Detect which cell encompasses the target text, then output its (X, Y) center coordinate. 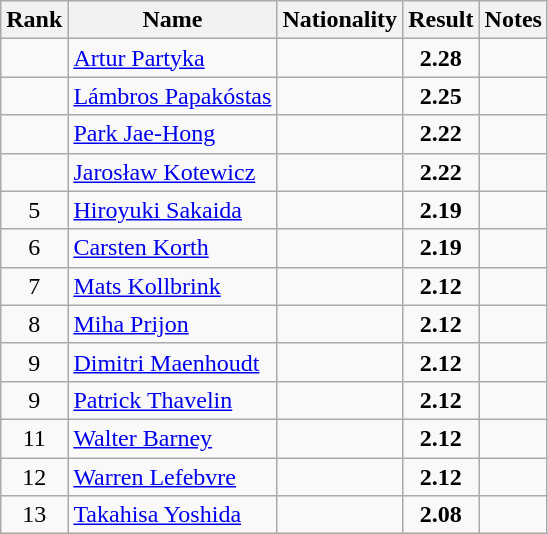
Park Jae-Hong (172, 134)
Warren Lefebvre (172, 477)
Result (441, 20)
Miha Prijon (172, 324)
12 (34, 477)
Mats Kollbrink (172, 286)
Jarosław Kotewicz (172, 172)
8 (34, 324)
Lámbros Papakóstas (172, 96)
Carsten Korth (172, 248)
Patrick Thavelin (172, 400)
Notes (513, 20)
Name (172, 20)
Artur Partyka (172, 58)
Nationality (340, 20)
2.28 (441, 58)
13 (34, 515)
6 (34, 248)
2.08 (441, 515)
5 (34, 210)
Dimitri Maenhoudt (172, 362)
Takahisa Yoshida (172, 515)
Rank (34, 20)
Walter Barney (172, 438)
11 (34, 438)
Hiroyuki Sakaida (172, 210)
2.25 (441, 96)
7 (34, 286)
